From the cell containing the given text, extract its center point as [x, y] coordinate. 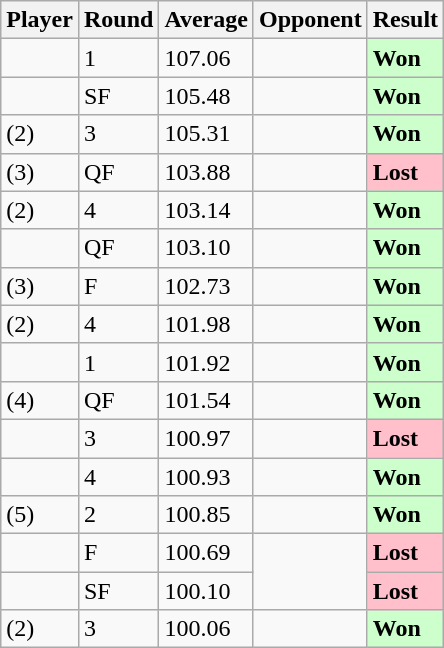
105.31 [206, 134]
103.14 [206, 210]
100.93 [206, 477]
(4) [40, 400]
102.73 [206, 286]
Average [206, 20]
100.85 [206, 515]
101.98 [206, 324]
100.06 [206, 629]
101.92 [206, 362]
100.10 [206, 591]
Result [405, 20]
2 [118, 515]
100.97 [206, 438]
Opponent [310, 20]
100.69 [206, 553]
107.06 [206, 58]
103.88 [206, 172]
Round [118, 20]
105.48 [206, 96]
103.10 [206, 248]
Player [40, 20]
101.54 [206, 400]
(5) [40, 515]
